Search for the cell housing the specified text and yield its [x, y] center coordinate. 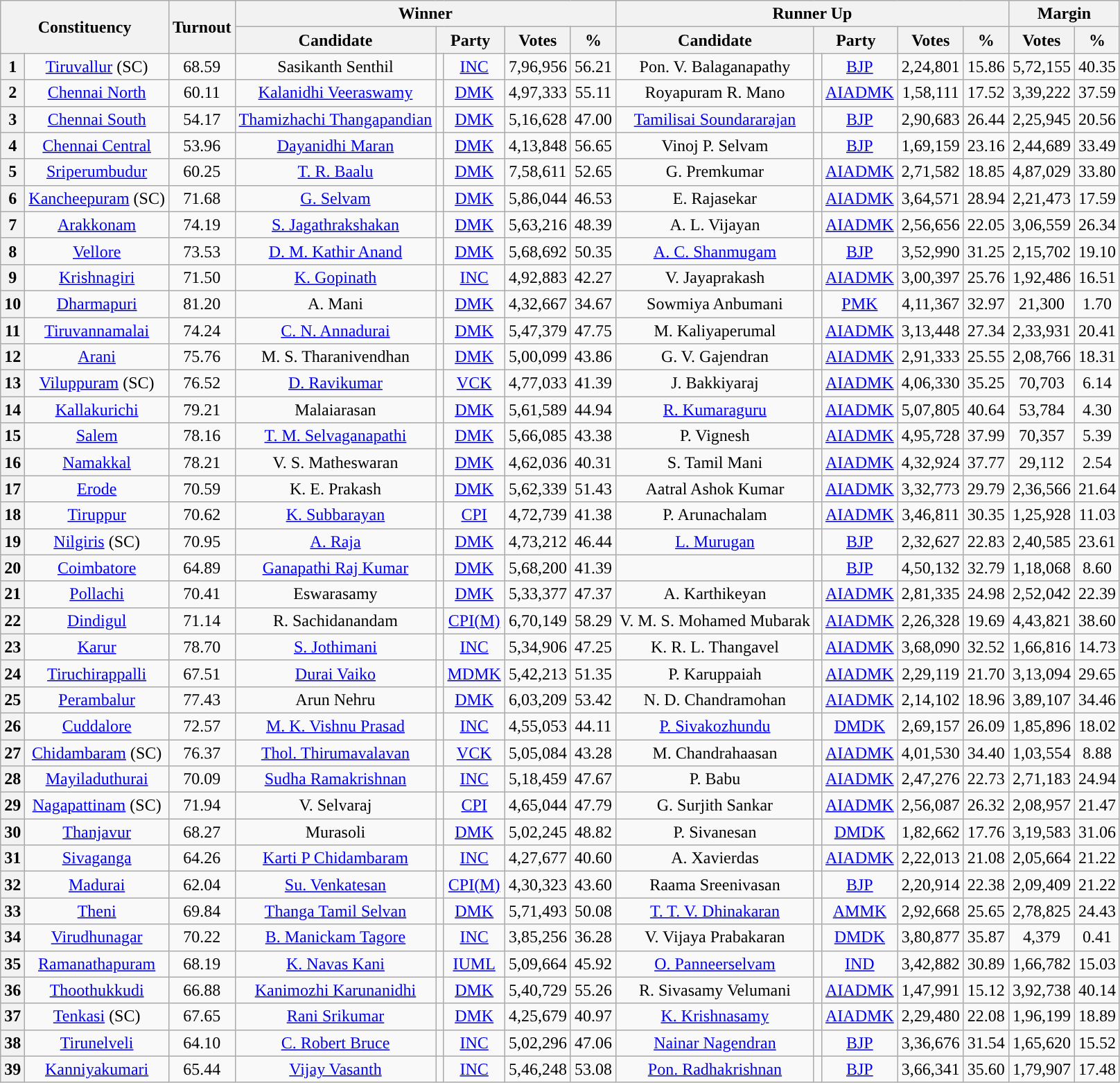
MDMK [474, 673]
Namakkal [97, 462]
5,86,044 [538, 198]
70.62 [202, 515]
60.25 [202, 172]
1,03,554 [1041, 752]
18.89 [1096, 1016]
47.00 [593, 119]
P. Vignesh [715, 436]
52.65 [593, 172]
M. S. Tharanivendhan [335, 357]
Sasikanth Senthil [335, 67]
L. Murugan [715, 541]
Vellore [97, 251]
51.43 [593, 489]
K. Krishnasamy [715, 1016]
A. C. Shanmugam [715, 251]
Aatral Ashok Kumar [715, 489]
A. L. Vijayan [715, 225]
Dayanidhi Maran [335, 146]
C. N. Annadurai [335, 331]
5,66,085 [538, 436]
38.60 [1096, 621]
K. Subbarayan [335, 515]
S. Jagathrakshakan [335, 225]
4,65,044 [538, 806]
46.44 [593, 541]
4,13,848 [538, 146]
47.75 [593, 331]
30.89 [986, 964]
40.31 [593, 462]
5,40,729 [538, 990]
5,02,296 [538, 1043]
P. Sivakozhundu [715, 726]
47.37 [593, 594]
18.02 [1096, 726]
V. Jayaprakash [715, 277]
2,81,335 [930, 594]
5,42,213 [538, 673]
Pon. V. Balaganapathy [715, 67]
K. R. L. Thangavel [715, 647]
47.79 [593, 806]
Winner [426, 14]
3,13,448 [930, 331]
5.39 [1096, 436]
PMK [859, 304]
E. Rajasekar [715, 198]
Arani [97, 357]
32.97 [986, 304]
21.47 [1096, 806]
4,55,053 [538, 726]
Durai Vaiko [335, 673]
3,64,571 [930, 198]
1,85,896 [1041, 726]
Rani Srikumar [335, 1016]
A. Raja [335, 541]
Thoothukkudi [97, 990]
Kalanidhi Veeraswamy [335, 93]
Perambalur [97, 700]
S. Jothimani [335, 647]
7,96,956 [538, 67]
Virudhunagar [97, 937]
37.77 [986, 462]
29,112 [1041, 462]
79.21 [202, 410]
5,68,200 [538, 568]
3,32,773 [930, 489]
Su. Venkatesan [335, 885]
5,05,084 [538, 752]
Kanimozhi Karunanidhi [335, 990]
64.89 [202, 568]
22 [12, 621]
Pollachi [97, 594]
13 [12, 383]
Theni [97, 911]
20.41 [1096, 331]
2,47,276 [930, 779]
5,18,459 [538, 779]
2,69,157 [930, 726]
29 [12, 806]
2,71,582 [930, 172]
19 [12, 541]
22.05 [986, 225]
9 [12, 277]
70.95 [202, 541]
20 [12, 568]
Vinoj P. Selvam [715, 146]
29.79 [986, 489]
44.94 [593, 410]
40.97 [593, 1016]
74.24 [202, 331]
7 [12, 225]
38 [12, 1043]
56.21 [593, 67]
Dindigul [97, 621]
70.59 [202, 489]
Margin [1064, 14]
24 [12, 673]
2,52,042 [1041, 594]
5,09,664 [538, 964]
4,72,739 [538, 515]
72.57 [202, 726]
R. Kumaraguru [715, 410]
53,784 [1041, 410]
Raama Sreenivasan [715, 885]
23 [12, 647]
5,68,692 [538, 251]
1.70 [1096, 304]
2 [12, 93]
34.46 [1096, 700]
32 [12, 885]
11.03 [1096, 515]
25 [12, 700]
3,92,738 [1041, 990]
6.14 [1096, 383]
37.59 [1096, 93]
2,08,957 [1041, 806]
Arun Nehru [335, 700]
2,15,702 [1041, 251]
2,20,914 [930, 885]
1,18,068 [1041, 568]
48.39 [593, 225]
5,02,245 [538, 832]
T. R. Baalu [335, 172]
2,71,183 [1041, 779]
P. Karuppaiah [715, 673]
36.28 [593, 937]
Kallakurichi [97, 410]
Sriperumbudur [97, 172]
IUML [474, 964]
36 [12, 990]
68.59 [202, 67]
4,97,333 [538, 93]
31.54 [986, 1043]
4,62,036 [538, 462]
71.14 [202, 621]
65.44 [202, 1069]
2,14,102 [930, 700]
26.09 [986, 726]
44.11 [593, 726]
2,09,409 [1041, 885]
68.19 [202, 964]
50.35 [593, 251]
22.83 [986, 541]
M. Chandrahaasan [715, 752]
51.35 [593, 673]
G. Surjith Sankar [715, 806]
25.76 [986, 277]
27 [12, 752]
40.14 [1096, 990]
30.35 [986, 515]
1,65,620 [1041, 1043]
78.16 [202, 436]
1,79,907 [1041, 1069]
3,39,222 [1041, 93]
21.70 [986, 673]
43.86 [593, 357]
40.35 [1096, 67]
62.04 [202, 885]
A. Karthikeyan [715, 594]
53.96 [202, 146]
1,25,928 [1041, 515]
35 [12, 964]
42.27 [593, 277]
5 [12, 172]
Karti P Chidambaram [335, 858]
K. Gopinath [335, 277]
Tiruvannamalai [97, 331]
24.43 [1096, 911]
2,32,627 [930, 541]
2,05,664 [1041, 858]
Chennai Central [97, 146]
4,30,323 [538, 885]
71.94 [202, 806]
Sudha Ramakrishnan [335, 779]
55.11 [593, 93]
2,56,656 [930, 225]
Thanjavur [97, 832]
14 [12, 410]
1,58,111 [930, 93]
K. E. Prakash [335, 489]
Tamilisai Soundararajan [715, 119]
3,00,397 [930, 277]
11 [12, 331]
17.76 [986, 832]
26.34 [1096, 225]
23.61 [1096, 541]
A. Mani [335, 304]
2,56,087 [930, 806]
4,50,132 [930, 568]
Kancheepuram (SC) [97, 198]
4 [12, 146]
G. Selvam [335, 198]
53.42 [593, 700]
Vijay Vasanth [335, 1069]
28 [12, 779]
Coimbatore [97, 568]
1,96,199 [1041, 1016]
64.26 [202, 858]
35.60 [986, 1069]
Chidambaram (SC) [97, 752]
5,07,805 [930, 410]
3,19,583 [1041, 832]
17 [12, 489]
Tiruvallur (SC) [97, 67]
18.96 [986, 700]
40.64 [986, 410]
21,300 [1041, 304]
Sivaganga [97, 858]
5,16,628 [538, 119]
2.54 [1096, 462]
70,357 [1041, 436]
Thol. Thirumavalavan [335, 752]
34 [12, 937]
70.22 [202, 937]
V. Selvaraj [335, 806]
21.08 [986, 858]
4,92,883 [538, 277]
D. Ravikumar [335, 383]
3,89,107 [1041, 700]
78.70 [202, 647]
74.19 [202, 225]
Tenkasi (SC) [97, 1016]
48.82 [593, 832]
17.52 [986, 93]
18.31 [1096, 357]
1,47,991 [930, 990]
2,29,119 [930, 673]
M. Kaliyaperumal [715, 331]
1,66,782 [1041, 964]
3 [12, 119]
G. V. Gajendran [715, 357]
2,25,945 [1041, 119]
1,82,662 [930, 832]
21.64 [1096, 489]
Mayiladuthurai [97, 779]
5,33,377 [538, 594]
71.68 [202, 198]
22.73 [986, 779]
AMMK [859, 911]
Erode [97, 489]
4,77,033 [538, 383]
Salem [97, 436]
R. Sivasamy Velumani [715, 990]
2,92,668 [930, 911]
5,62,339 [538, 489]
19.10 [1096, 251]
16 [12, 462]
Chennai South [97, 119]
8.88 [1096, 752]
Nainar Nagendran [715, 1043]
3,68,090 [930, 647]
37.99 [986, 436]
2,90,683 [930, 119]
43.60 [593, 885]
25.55 [986, 357]
12 [12, 357]
4,87,029 [1041, 172]
68.27 [202, 832]
50.08 [593, 911]
M. K. Vishnu Prasad [335, 726]
2,24,801 [930, 67]
3,66,341 [930, 1069]
25.65 [986, 911]
4,11,367 [930, 304]
O. Panneerselvam [715, 964]
67.51 [202, 673]
4,379 [1041, 937]
1,66,816 [1041, 647]
17.59 [1096, 198]
6,70,149 [538, 621]
41.38 [593, 515]
Turnout [202, 27]
IND [859, 964]
2,78,825 [1041, 911]
2,26,328 [930, 621]
1,69,159 [930, 146]
Chennai North [97, 93]
15.86 [986, 67]
4,73,212 [538, 541]
15.03 [1096, 964]
R. Sachidanandam [335, 621]
29.65 [1096, 673]
4,25,679 [538, 1016]
V. M. S. Mohamed Mubarak [715, 621]
31.25 [986, 251]
22.08 [986, 1016]
Madurai [97, 885]
4,32,924 [930, 462]
Tirunelveli [97, 1043]
35.87 [986, 937]
69.84 [202, 911]
3,80,877 [930, 937]
Sowmiya Anbumani [715, 304]
81.20 [202, 304]
35.25 [986, 383]
7,58,611 [538, 172]
33.80 [1096, 172]
47.25 [593, 647]
2,22,013 [930, 858]
N. D. Chandramohan [715, 700]
2,21,473 [1041, 198]
26.44 [986, 119]
26 [12, 726]
5,34,906 [538, 647]
Murasoli [335, 832]
28.94 [986, 198]
76.52 [202, 383]
75.76 [202, 357]
4,43,821 [1041, 621]
40.60 [593, 858]
39 [12, 1069]
32.52 [986, 647]
2,08,766 [1041, 357]
1,92,486 [1041, 277]
20.56 [1096, 119]
56.65 [593, 146]
60.11 [202, 93]
0.41 [1096, 937]
Karur [97, 647]
Krishnagiri [97, 277]
3,46,811 [930, 515]
70.09 [202, 779]
2,36,566 [1041, 489]
6 [12, 198]
5,61,589 [538, 410]
Ramanathapuram [97, 964]
V. Vijaya Prabakaran [715, 937]
71.50 [202, 277]
46.53 [593, 198]
15 [12, 436]
15.12 [986, 990]
15.52 [1096, 1043]
58.29 [593, 621]
3,13,094 [1041, 673]
47.06 [593, 1043]
23.16 [986, 146]
67.65 [202, 1016]
V. S. Matheswaran [335, 462]
10 [12, 304]
3,52,990 [930, 251]
14.73 [1096, 647]
43.38 [593, 436]
55.26 [593, 990]
2,91,333 [930, 357]
Constituency [85, 27]
5,72,155 [1041, 67]
Cuddalore [97, 726]
33 [12, 911]
5,63,216 [538, 225]
19.69 [986, 621]
4,27,677 [538, 858]
54.17 [202, 119]
70,703 [1041, 383]
5,71,493 [538, 911]
3,42,882 [930, 964]
2,44,689 [1041, 146]
Tiruppur [97, 515]
31 [12, 858]
5,46,248 [538, 1069]
4,95,728 [930, 436]
24.98 [986, 594]
Runner Up [812, 14]
T. T. V. Dhinakaran [715, 911]
78.21 [202, 462]
J. Bakkiyaraj [715, 383]
37 [12, 1016]
53.08 [593, 1069]
Thanga Tamil Selvan [335, 911]
77.43 [202, 700]
2,33,931 [1041, 331]
3,06,559 [1041, 225]
B. Manickam Tagore [335, 937]
Nilgiris (SC) [97, 541]
8 [12, 251]
Viluppuram (SC) [97, 383]
47.67 [593, 779]
66.88 [202, 990]
16.51 [1096, 277]
4,32,667 [538, 304]
Kanniyakumari [97, 1069]
4,01,530 [930, 752]
P. Babu [715, 779]
34.40 [986, 752]
Pon. Radhakrishnan [715, 1069]
Tiruchirappalli [97, 673]
Dharmapuri [97, 304]
Arakkonam [97, 225]
Eswarasamy [335, 594]
P. Sivanesan [715, 832]
45.92 [593, 964]
S. Tamil Mani [715, 462]
33.49 [1096, 146]
Ganapathi Raj Kumar [335, 568]
D. M. Kathir Anand [335, 251]
A. Xavierdas [715, 858]
27.34 [986, 331]
8.60 [1096, 568]
31.06 [1096, 832]
17.48 [1096, 1069]
18 [12, 515]
1 [12, 67]
30 [12, 832]
3,36,676 [930, 1043]
Malaiarasan [335, 410]
Thamizhachi Thangapandian [335, 119]
5,00,099 [538, 357]
22.39 [1096, 594]
76.37 [202, 752]
70.41 [202, 594]
34.67 [593, 304]
2,29,480 [930, 1016]
64.10 [202, 1043]
22.38 [986, 885]
3,85,256 [538, 937]
32.79 [986, 568]
5,47,379 [538, 331]
24.94 [1096, 779]
C. Robert Bruce [335, 1043]
Royapuram R. Mano [715, 93]
26.32 [986, 806]
G. Premkumar [715, 172]
21 [12, 594]
43.28 [593, 752]
P. Arunachalam [715, 515]
4,06,330 [930, 383]
73.53 [202, 251]
T. M. Selvaganapathi [335, 436]
2,40,585 [1041, 541]
K. Navas Kani [335, 964]
6,03,209 [538, 700]
Nagapattinam (SC) [97, 806]
18.85 [986, 172]
4.30 [1096, 410]
